Locate the cell with the specified text and output its (x, y) center coordinate. 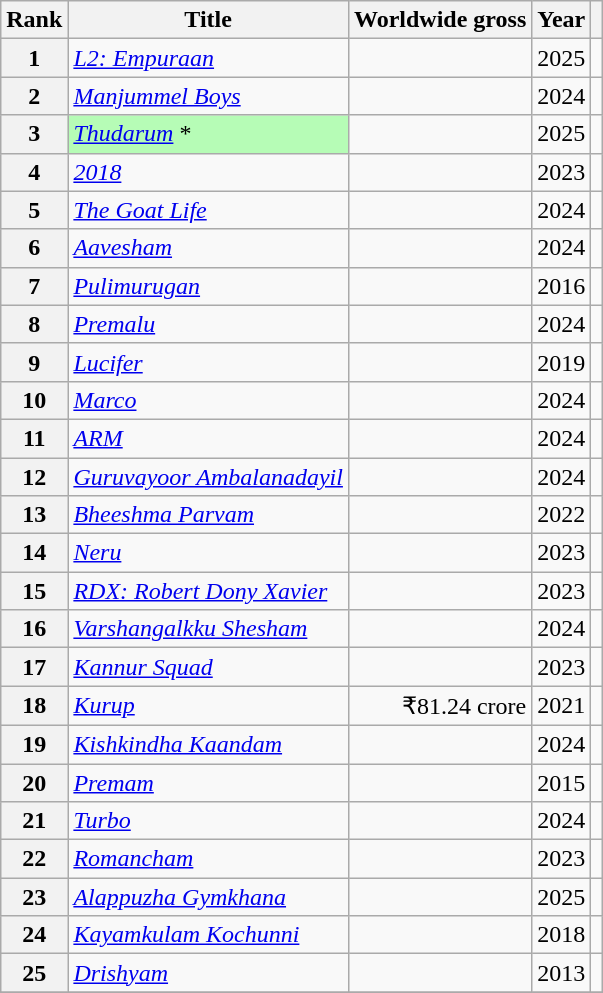
Year (562, 20)
Bheeshma Parvam (208, 515)
Guruvayoor Ambalanadayil (208, 477)
2019 (562, 362)
Rank (34, 20)
L2: Empuraan (208, 58)
Kishkindha Kaandam (208, 744)
The Goat Life (208, 210)
12 (34, 477)
Kayamkulam Kochunni (208, 935)
₹81.24 crore (440, 706)
18 (34, 706)
21 (34, 821)
14 (34, 553)
Premam (208, 783)
22 (34, 859)
8 (34, 324)
2 (34, 96)
17 (34, 667)
Alappuzha Gymkhana (208, 897)
1 (34, 58)
Kurup (208, 706)
Romancham (208, 859)
Title (208, 20)
19 (34, 744)
3 (34, 134)
5 (34, 210)
2022 (562, 515)
Marco (208, 400)
Aavesham (208, 248)
24 (34, 935)
Neru (208, 553)
15 (34, 591)
Manjummel Boys (208, 96)
Premalu (208, 324)
13 (34, 515)
ARM (208, 438)
2015 (562, 783)
11 (34, 438)
Pulimurugan (208, 286)
25 (34, 973)
Drishyam (208, 973)
2021 (562, 706)
7 (34, 286)
10 (34, 400)
Thudarum * (208, 134)
Kannur Squad (208, 667)
Varshangalkku Shesham (208, 629)
9 (34, 362)
4 (34, 172)
Lucifer (208, 362)
Turbo (208, 821)
6 (34, 248)
Worldwide gross (440, 20)
2016 (562, 286)
23 (34, 897)
RDX: Robert Dony Xavier (208, 591)
2013 (562, 973)
20 (34, 783)
16 (34, 629)
